Capture the cell that displays the provided text and extract its [X, Y] central coordinate. 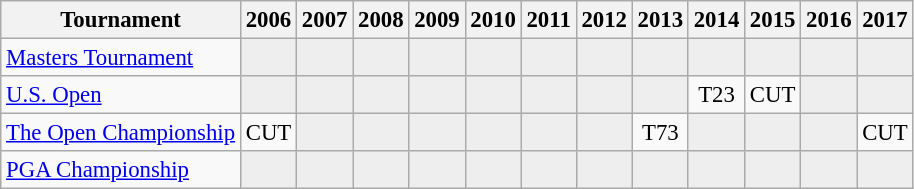
2014 [716, 20]
2009 [437, 20]
2015 [773, 20]
2013 [660, 20]
Masters Tournament [121, 58]
U.S. Open [121, 95]
2008 [381, 20]
2007 [325, 20]
2010 [493, 20]
2016 [829, 20]
T73 [660, 133]
2011 [548, 20]
PGA Championship [121, 170]
The Open Championship [121, 133]
2017 [885, 20]
2012 [604, 20]
T23 [716, 95]
Tournament [121, 20]
2006 [268, 20]
